For the text-containing cell, return its midpoint in (x, y) coordinate format. 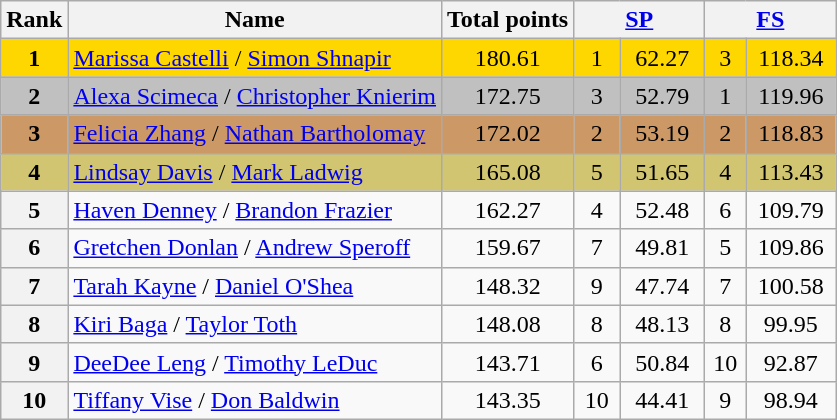
143.71 (508, 362)
FS (770, 20)
109.86 (791, 248)
Tiffany Vise / Don Baldwin (255, 400)
100.58 (791, 286)
Tarah Kayne / Daniel O'Shea (255, 286)
Felicia Zhang / Nathan Bartholomay (255, 134)
119.96 (791, 96)
SP (640, 20)
62.27 (662, 58)
113.43 (791, 172)
48.13 (662, 324)
Kiri Baga / Taylor Toth (255, 324)
47.74 (662, 286)
Alexa Scimeca / Christopher Knierim (255, 96)
109.79 (791, 210)
44.41 (662, 400)
Total points (508, 20)
Lindsay Davis / Mark Ladwig (255, 172)
Marissa Castelli / Simon Shnapir (255, 58)
165.08 (508, 172)
49.81 (662, 248)
92.87 (791, 362)
Haven Denney / Brandon Frazier (255, 210)
52.48 (662, 210)
50.84 (662, 362)
143.35 (508, 400)
Name (255, 20)
180.61 (508, 58)
52.79 (662, 96)
DeeDee Leng / Timothy LeDuc (255, 362)
Rank (34, 20)
172.75 (508, 96)
159.67 (508, 248)
51.65 (662, 172)
162.27 (508, 210)
98.94 (791, 400)
Gretchen Donlan / Andrew Speroff (255, 248)
172.02 (508, 134)
118.83 (791, 134)
53.19 (662, 134)
99.95 (791, 324)
118.34 (791, 58)
148.32 (508, 286)
148.08 (508, 324)
